Return the (x, y) coordinate for the center point of the cell that contains the specified text.  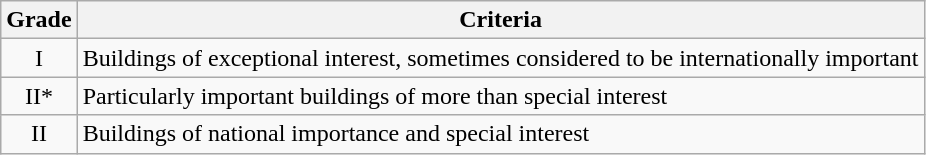
Particularly important buildings of more than special interest (500, 96)
II (39, 134)
II* (39, 96)
Criteria (500, 20)
Grade (39, 20)
I (39, 58)
Buildings of exceptional interest, sometimes considered to be internationally important (500, 58)
Buildings of national importance and special interest (500, 134)
